Search for the cell housing the specified text and yield its (x, y) center coordinate. 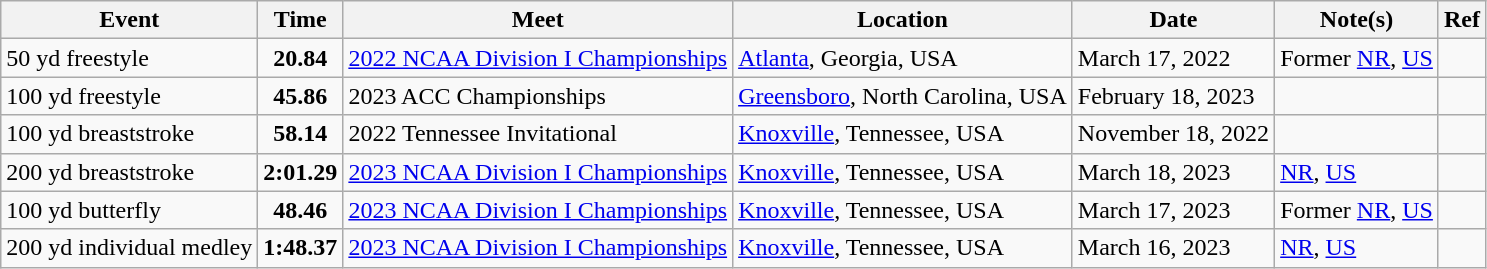
50 yd freestyle (130, 58)
Meet (538, 20)
2:01.29 (300, 172)
100 yd butterfly (130, 210)
November 18, 2022 (1173, 134)
March 17, 2023 (1173, 210)
March 17, 2022 (1173, 58)
200 yd individual medley (130, 248)
45.86 (300, 96)
March 16, 2023 (1173, 248)
Greensboro, North Carolina, USA (903, 96)
Date (1173, 20)
1:48.37 (300, 248)
Atlanta, Georgia, USA (903, 58)
20.84 (300, 58)
2022 NCAA Division I Championships (538, 58)
200 yd breaststroke (130, 172)
2023 ACC Championships (538, 96)
Event (130, 20)
Location (903, 20)
58.14 (300, 134)
Time (300, 20)
100 yd freestyle (130, 96)
2022 Tennessee Invitational (538, 134)
March 18, 2023 (1173, 172)
48.46 (300, 210)
Ref (1462, 20)
100 yd breaststroke (130, 134)
February 18, 2023 (1173, 96)
Note(s) (1357, 20)
